Output the [x, y] coordinate of the center of the cell containing the given text.  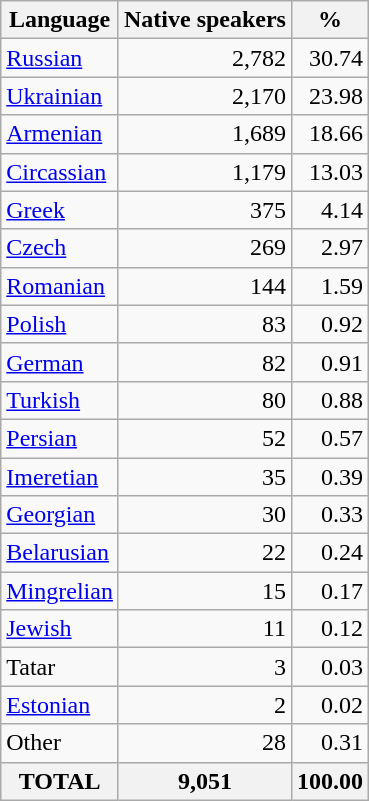
0.12 [330, 629]
0.88 [330, 400]
0.33 [330, 515]
Imeretian [60, 477]
30.74 [330, 58]
Mingrelian [60, 591]
15 [204, 591]
269 [204, 248]
TOTAL [60, 781]
100.00 [330, 781]
52 [204, 438]
Ukrainian [60, 96]
Russian [60, 58]
Language [60, 20]
Polish [60, 324]
9,051 [204, 781]
1,689 [204, 134]
0.91 [330, 362]
Persian [60, 438]
Other [60, 743]
13.03 [330, 172]
Greek [60, 210]
0.03 [330, 667]
22 [204, 553]
0.31 [330, 743]
Jewish [60, 629]
0.39 [330, 477]
Estonian [60, 705]
Native speakers [204, 20]
0.24 [330, 553]
0.92 [330, 324]
0.17 [330, 591]
1,179 [204, 172]
4.14 [330, 210]
83 [204, 324]
23.98 [330, 96]
Tatar [60, 667]
2,170 [204, 96]
11 [204, 629]
80 [204, 400]
Turkish [60, 400]
144 [204, 286]
0.57 [330, 438]
375 [204, 210]
2 [204, 705]
Romanian [60, 286]
Georgian [60, 515]
0.02 [330, 705]
Circassian [60, 172]
German [60, 362]
Belarusian [60, 553]
35 [204, 477]
Czech [60, 248]
82 [204, 362]
1.59 [330, 286]
28 [204, 743]
% [330, 20]
30 [204, 515]
18.66 [330, 134]
2.97 [330, 248]
2,782 [204, 58]
Armenian [60, 134]
3 [204, 667]
